Determine the (x, y) coordinate at the center of the cell enclosing the given text.  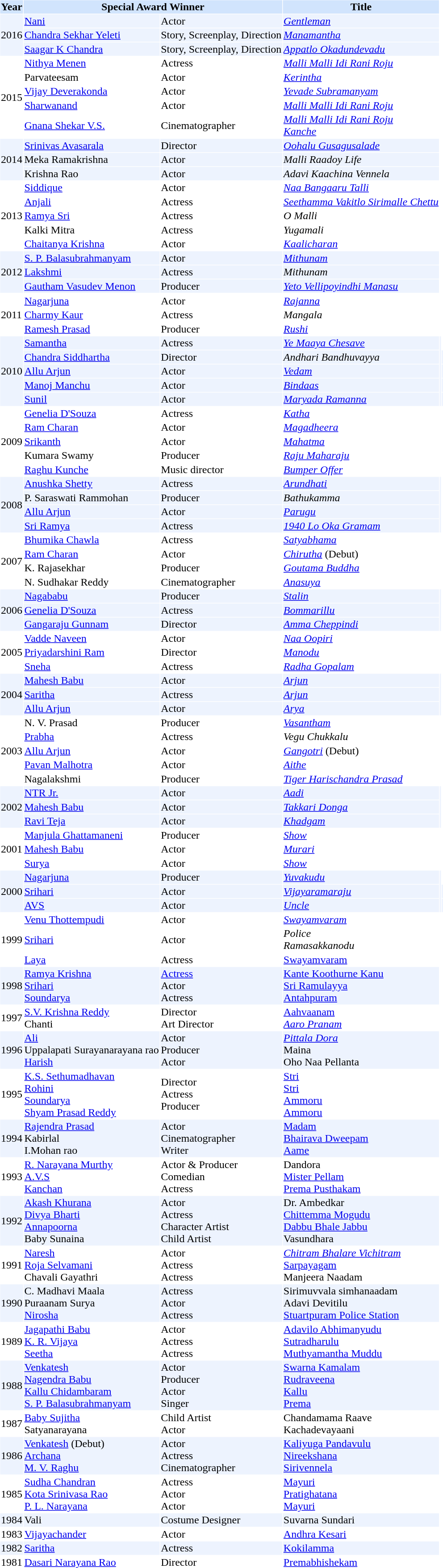
Vasantham (361, 723)
Appatlo Okadundevadu (361, 49)
1983 (12, 1534)
Naa Bangaaru Talli (361, 188)
2003 (12, 751)
Saagar K Chandra (92, 49)
Chaitanya Krishna (92, 244)
Sunil (92, 399)
Srinivas Avasarala (92, 146)
Anasuya (361, 582)
1987 (12, 1424)
1992 (12, 1221)
1991 (12, 1265)
Andhra Kesari (361, 1534)
1994 (12, 1138)
Bommarillu (361, 610)
Siddique (92, 188)
Yeto Vellipoyindhi Manasu (361, 286)
Actor & Producer Comedian Actress (221, 1177)
Lakshmi (92, 272)
Baby Sujitha Satyanarayana (92, 1424)
S.V. Krishna Reddy Chanti (92, 1018)
Nagalakshmi (92, 779)
Naresh Roja Selvamani Chavali Gayathri (92, 1265)
Manamantha (361, 35)
Stri Stri Ammoru Ammoru (361, 1094)
Actor Cinematographer Writer (221, 1138)
NTR Jr. (92, 793)
2012 (12, 272)
Sneha (92, 666)
Gangotri (Debut) (361, 751)
Nagababu (92, 596)
Prabha (92, 737)
Dandora Mister Pellam Prema Pusthakam (361, 1177)
Kalki Mitra (92, 230)
Stalin (361, 596)
2008 (12, 504)
Chirutha (Debut) (361, 554)
Katha (361, 413)
1986 (12, 1456)
N. Sudhakar Reddy (92, 582)
Actor Actress Cinematographer (221, 1456)
Takkari Donga (361, 807)
2016 (12, 35)
1998 (12, 986)
Mahatma (361, 441)
Krishna Rao (92, 174)
Mayuri Pratighatana Mayuri (361, 1494)
S. P. Balasubrahmanyam (92, 258)
Laya (92, 960)
Kaliyuga Pandavulu Nireekshana Sirivennela (361, 1456)
2007 (12, 561)
Gnana Shekar V.S. (92, 125)
Priyadarshini Ram (92, 652)
Bathukamma (361, 498)
Actor Producer Actor (221, 1050)
Venkatesh Nagendra Babu Kallu Chidambaram S. P. Balasubrahmanyam (92, 1385)
Malli Raadoy Life (361, 159)
Actor Actress Character Artist Child Artist (221, 1221)
1999 (12, 940)
1985 (12, 1494)
Aahvaanam Aaro Pranam (361, 1018)
O Malli (361, 216)
Gangaraju Gunnam (92, 624)
Year (12, 7)
Mangala (361, 315)
Madam Bhairava Dweepam Aame (361, 1138)
Srikanth (92, 441)
Tiger Harischandra Prasad (361, 779)
1996 (12, 1050)
2010 (12, 371)
Kaalicharan (361, 244)
Yevade Subramanyam (361, 92)
Bumper Offer (361, 470)
Special Award Winner (153, 7)
AVS (92, 906)
Kokilamma (361, 1548)
Raghu Kunche (92, 470)
1982 (12, 1548)
Manjula Ghattamaneni (92, 835)
Nani (92, 21)
2011 (12, 315)
Naa Oopiri (361, 638)
Jagapathi Babu K. R. Vijaya Seetha (92, 1341)
Ye Maaya Chesave (361, 343)
Sharwanand (92, 105)
Aithe (361, 765)
Pavan Malhotra (92, 765)
2005 (12, 653)
Vali (92, 1520)
Vegu Chukkalu (361, 737)
Oohalu Gusagusalade (361, 146)
Gentleman (361, 21)
Actor Producer Actor Singer (221, 1385)
K.S. Sethumadhavan Rohini Soundarya Shyam Prasad Reddy (92, 1094)
Radha Gopalam (361, 666)
Child Artist Actor (221, 1424)
Parvateesam (92, 77)
1988 (12, 1385)
Venkatesh (Debut) Archana M. V. Raghu (92, 1456)
Andhari Bandhuvayya (361, 357)
Nithya Menen (92, 63)
2013 (12, 216)
Kumara Swamy (92, 456)
Kante Koothurne Kanu Sri Ramulayya Antahpuram (361, 986)
Ramya Krishna Srihari Soundarya (92, 986)
1993 (12, 1177)
2009 (12, 441)
Uncle (361, 906)
2001 (12, 849)
1997 (12, 1018)
Music director (221, 470)
Arya (361, 708)
Malli Malli Idi Rani RojuKanche (361, 125)
Director Art Director (221, 1018)
Suvarna Sundari (361, 1520)
Dr. Ambedkar Chittemma Mogudu Dabbu Bhale Jabbu Vasundhara (361, 1221)
Manoj Manchu (92, 385)
Maryada Ramanna (361, 399)
1984 (12, 1520)
Anushka Shetty (92, 483)
Surya (92, 863)
2002 (12, 807)
Director Actress Producer (221, 1094)
Chitram Bhalare Vichitram Sarpayagam Manjeera Naadam (361, 1265)
Samantha (92, 343)
Goutama Buddha (361, 568)
Akash Khurana Divya Bharti Annapoorna Baby Sunaina (92, 1221)
Swarna Kamalam Rudraveena Kallu Prema (361, 1385)
Murari (361, 849)
Police Ramasakkanodu (361, 939)
1989 (12, 1341)
Pittala Dora Maina Oho Naa Pellanta (361, 1050)
Adavi Kaachina Vennela (361, 174)
1995 (12, 1094)
Sirimuvvala simhanaadam Adavi Devitilu Stuartpuram Police Station (361, 1303)
Rajanna (361, 301)
2004 (12, 695)
K. Rajasekhar (92, 568)
Vijay Deverakonda (92, 92)
Rushi (361, 329)
1990 (12, 1303)
Kerintha (361, 77)
Raju Maharaju (361, 456)
Vedam (361, 371)
Manodu (361, 652)
Satyabhama (361, 540)
Ali Uppalapati Surayanarayana rao Harish (92, 1050)
Ramesh Prasad (92, 329)
Amma Cheppindi (361, 624)
Chandamama Raave Kachadevayaani (361, 1424)
Bindaas (361, 385)
Sri Ramya (92, 526)
Arundhati (361, 483)
Khadgam (361, 821)
C. Madhavi Maala Puraanam Surya Nirosha (92, 1303)
P. Saraswati Rammohan (92, 498)
2015 (12, 97)
Adavilo Abhimanyudu Sutradharulu Muthyamantha Muddu (361, 1341)
Anjali (92, 202)
Title (361, 7)
Vijayachander (92, 1534)
Parugu (361, 512)
Chandra Sekhar Yeleti (92, 35)
2014 (12, 160)
Seethamma Vakitlo Sirimalle Chettu (361, 202)
Charmy Kaur (92, 315)
2000 (12, 891)
Chandra Siddhartha (92, 357)
Venu Thottempudi (92, 919)
Actress Actor Actor (221, 1494)
Bhumika Chawla (92, 540)
Yuvakudu (361, 877)
2006 (12, 610)
Sudha Chandran Kota Srinivasa Rao P. L. Narayana (92, 1494)
1940 Lo Oka Gramam (361, 526)
Vijayaramaraju (361, 891)
Aadi (361, 793)
Ramya Sri (92, 216)
Yugamali (361, 230)
Costume Designer (221, 1520)
Vadde Naveen (92, 638)
Rajendra Prasad Kabirlal I.Mohan rao (92, 1138)
Ravi Teja (92, 821)
Magadheera (361, 427)
Meka Ramakrishna (92, 159)
N. V. Prasad (92, 723)
Gautham Vasudev Menon (92, 286)
R. Narayana Murthy A.V.S Kanchan (92, 1177)
